Provide the (X, Y) coordinate of the cell's center where the given text is located.  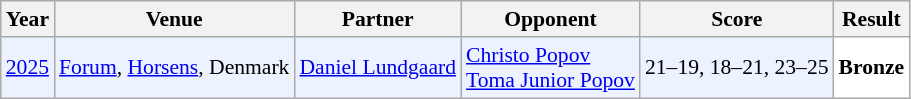
Daniel Lundgaard (378, 68)
Bronze (872, 68)
Opponent (550, 19)
Result (872, 19)
Venue (174, 19)
Year (28, 19)
Partner (378, 19)
21–19, 18–21, 23–25 (737, 68)
Christo Popov Toma Junior Popov (550, 68)
2025 (28, 68)
Forum, Horsens, Denmark (174, 68)
Score (737, 19)
